Capture the cell that displays the provided text and extract its [x, y] central coordinate. 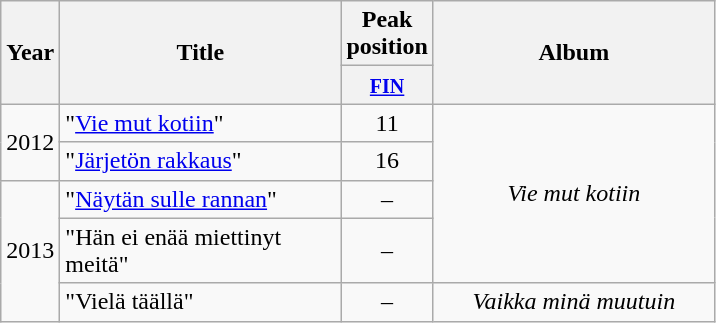
2012 [30, 142]
2013 [30, 250]
Peak position [387, 34]
Year [30, 52]
Vie mut kotiin [574, 194]
"Näytän sulle rannan" [200, 199]
"Järjetön rakkaus" [200, 161]
16 [387, 161]
Album [574, 52]
"Vie mut kotiin" [200, 123]
FIN [387, 85]
11 [387, 123]
"Vielä täällä" [200, 302]
Title [200, 52]
"Hän ei enää miettinyt meitä" [200, 250]
Vaikka minä muutuin [574, 302]
